Output the [X, Y] coordinate of the center of the cell containing the given text.  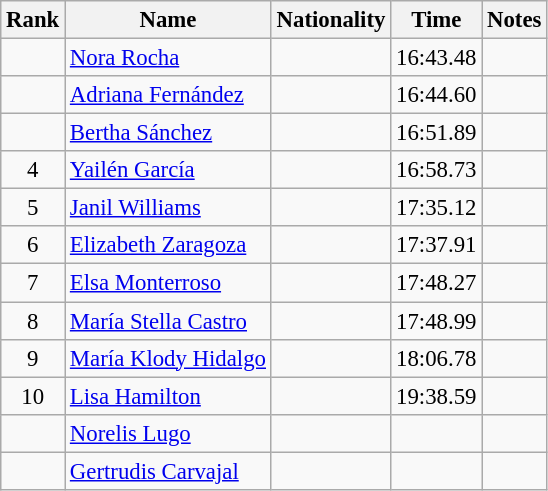
7 [33, 283]
8 [33, 321]
Adriana Fernández [168, 95]
17:48.99 [436, 321]
17:37.91 [436, 245]
Gertrudis Carvajal [168, 471]
4 [33, 170]
10 [33, 396]
16:51.89 [436, 133]
16:43.48 [436, 58]
17:35.12 [436, 208]
9 [33, 358]
18:06.78 [436, 358]
María Stella Castro [168, 321]
19:38.59 [436, 396]
Rank [33, 20]
Notes [514, 20]
Norelis Lugo [168, 433]
16:44.60 [436, 95]
Lisa Hamilton [168, 396]
16:58.73 [436, 170]
Time [436, 20]
Nora Rocha [168, 58]
6 [33, 245]
Yailén García [168, 170]
Bertha Sánchez [168, 133]
María Klody Hidalgo [168, 358]
17:48.27 [436, 283]
Elizabeth Zaragoza [168, 245]
Elsa Monterroso [168, 283]
Janil Williams [168, 208]
Name [168, 20]
Nationality [330, 20]
5 [33, 208]
